From the cell containing the given text, extract its center point as [x, y] coordinate. 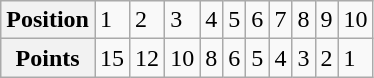
15 [112, 58]
Position [48, 20]
7 [280, 20]
12 [148, 58]
Points [48, 58]
9 [326, 20]
